For the text-containing cell, return its midpoint in (x, y) coordinate format. 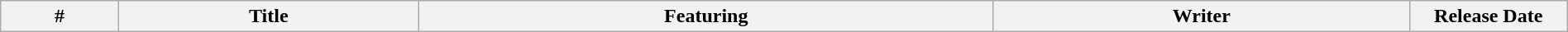
Writer (1201, 16)
Featuring (706, 16)
Release Date (1489, 16)
# (60, 16)
Title (268, 16)
